Locate the cell with the specified text and output its [x, y] center coordinate. 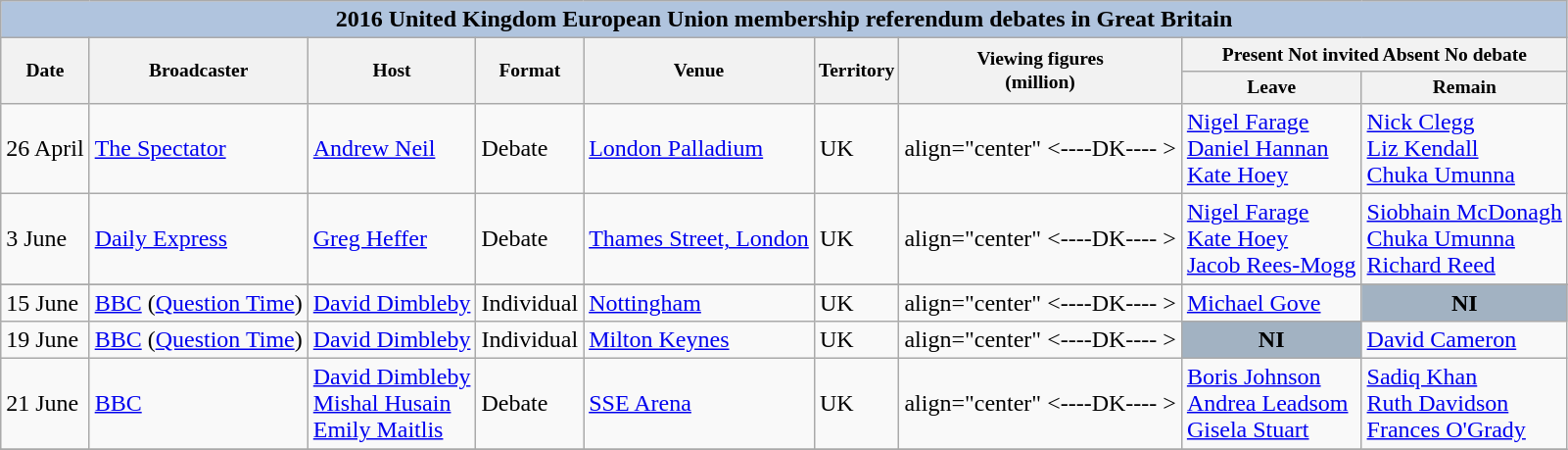
Greg Heffer [392, 238]
3 June [45, 238]
19 June [45, 340]
Daily Express [198, 238]
London Palladium [699, 148]
Andrew Neil [392, 148]
SSE Arena [699, 404]
Broadcaster [198, 71]
David Cameron [1464, 340]
Nottingham [699, 303]
Venue [699, 71]
26 April [45, 148]
Remain [1464, 86]
Siobhain McDonagh Chuka Umunna Richard Reed [1464, 238]
Host [392, 71]
21 June [45, 404]
Thames Street, London [699, 238]
BBC [198, 404]
Territory [856, 71]
Nigel Farage Kate Hoey Jacob Rees-Mogg [1271, 238]
15 June [45, 303]
Milton Keynes [699, 340]
Leave [1271, 86]
Present Not invited Absent No debate [1374, 55]
Nigel Farage Daniel Hannan Kate Hoey [1271, 148]
Format [530, 71]
Sadiq Khan Ruth Davidson Frances O'Grady [1464, 404]
Nick Clegg Liz Kendall Chuka Umunna [1464, 148]
Viewing figures(million) [1040, 71]
Boris Johnson Andrea Leadsom Gisela Stuart [1271, 404]
The Spectator [198, 148]
Michael Gove [1271, 303]
2016 United Kingdom European Union membership referendum debates in Great Britain [784, 20]
David Dimbleby Mishal Husain Emily Maitlis [392, 404]
Date [45, 71]
